Return [x, y] of the center of cell containing provided text 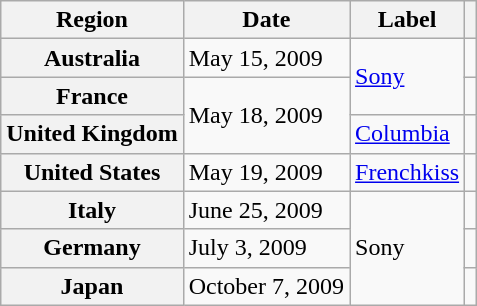
June 25, 2009 [266, 210]
Italy [92, 210]
Date [266, 20]
May 18, 2009 [266, 115]
United States [92, 172]
Label [408, 20]
October 7, 2009 [266, 286]
United Kingdom [92, 134]
Germany [92, 248]
Australia [92, 58]
May 19, 2009 [266, 172]
Frenchkiss [408, 172]
July 3, 2009 [266, 248]
France [92, 96]
Japan [92, 286]
Region [92, 20]
May 15, 2009 [266, 58]
Columbia [408, 134]
